From the cell containing the given text, extract its center point as (x, y) coordinate. 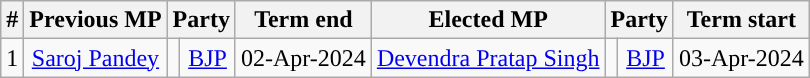
02-Apr-2024 (303, 58)
Term start (741, 20)
1 (12, 58)
Devendra Pratap Singh (488, 58)
Elected MP (488, 20)
Term end (303, 20)
# (12, 20)
Saroj Pandey (96, 58)
03-Apr-2024 (741, 58)
Previous MP (96, 20)
